Search for the cell housing the specified text and yield its [x, y] center coordinate. 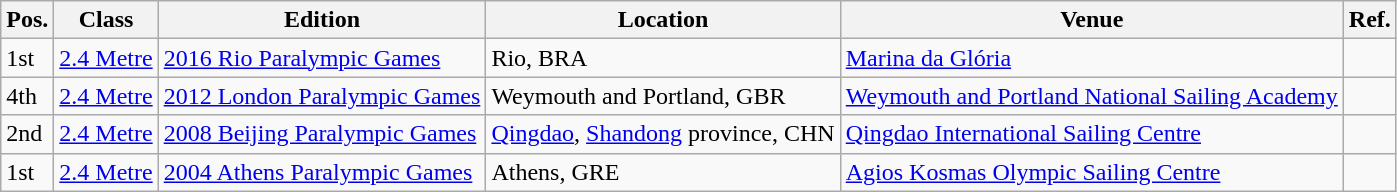
Venue [1092, 20]
Agios Kosmas Olympic Sailing Centre [1092, 172]
Edition [322, 20]
4th [28, 96]
Pos. [28, 20]
Ref. [1370, 20]
Athens, GRE [663, 172]
Weymouth and Portland National Sailing Academy [1092, 96]
Qingdao, Shandong province, CHN [663, 134]
Class [106, 20]
2016 Rio Paralympic Games [322, 58]
2008 Beijing Paralympic Games [322, 134]
Rio, BRA [663, 58]
2004 Athens Paralympic Games [322, 172]
Location [663, 20]
Weymouth and Portland, GBR [663, 96]
2012 London Paralympic Games [322, 96]
Marina da Glória [1092, 58]
2nd [28, 134]
Qingdao International Sailing Centre [1092, 134]
